Scan for the cell matching the given text and deliver its [x, y] coordinate at center. 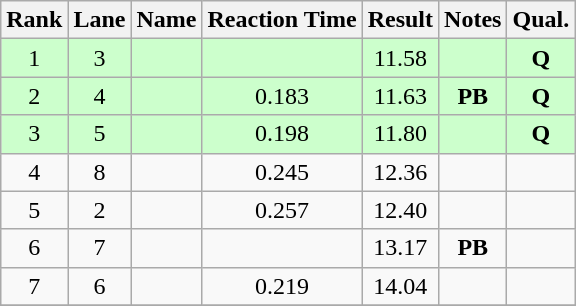
11.63 [400, 96]
8 [100, 172]
0.219 [282, 286]
Qual. [541, 20]
Rank [34, 20]
Notes [473, 20]
0.245 [282, 172]
0.257 [282, 210]
13.17 [400, 248]
Lane [100, 20]
1 [34, 58]
0.198 [282, 134]
11.58 [400, 58]
11.80 [400, 134]
12.36 [400, 172]
14.04 [400, 286]
12.40 [400, 210]
Name [166, 20]
Result [400, 20]
Reaction Time [282, 20]
0.183 [282, 96]
